Return the (X, Y) coordinate for the center point of the cell that contains the specified text.  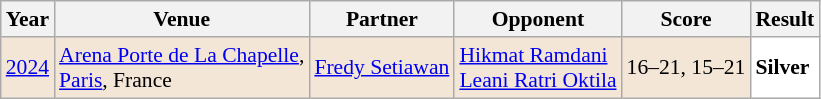
Arena Porte de La Chapelle,Paris, France (182, 68)
Result (784, 19)
Silver (784, 68)
Partner (382, 19)
16–21, 15–21 (686, 68)
2024 (28, 68)
Fredy Setiawan (382, 68)
Hikmat Ramdani Leani Ratri Oktila (538, 68)
Year (28, 19)
Venue (182, 19)
Score (686, 19)
Opponent (538, 19)
